Return (x, y) of the center of cell containing provided text 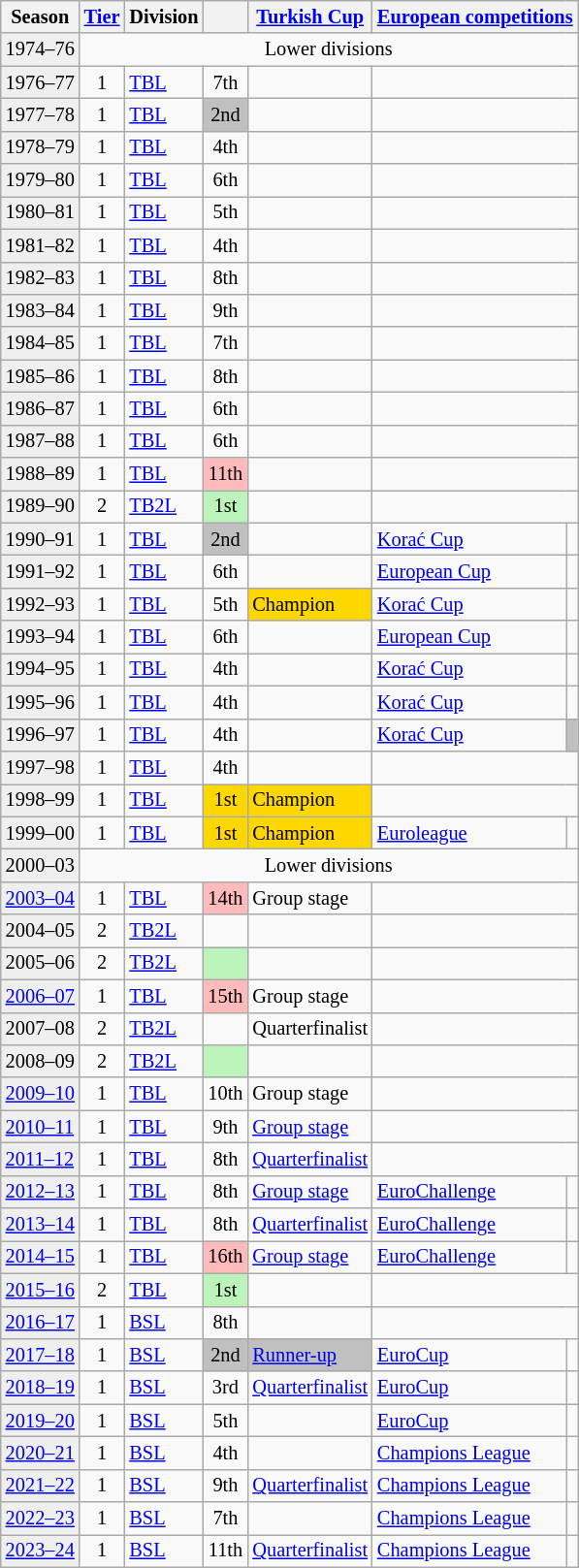
1999–00 (41, 833)
1994–95 (41, 669)
1978–79 (41, 147)
2012–13 (41, 1192)
2021–22 (41, 1486)
2022–23 (41, 1519)
2015–16 (41, 1290)
1974–76 (41, 49)
2000–03 (41, 865)
2011–12 (41, 1159)
1983–84 (41, 310)
1976–77 (41, 82)
Euroleague (469, 833)
2018–19 (41, 1388)
Runner-up (310, 1355)
1993–94 (41, 637)
Tier (103, 16)
10th (225, 1094)
1992–93 (41, 604)
2009–10 (41, 1094)
1998–99 (41, 800)
European competitions (475, 16)
2023–24 (41, 1551)
2017–18 (41, 1355)
1989–90 (41, 506)
Season (41, 16)
2004–05 (41, 931)
1996–97 (41, 735)
2005–06 (41, 963)
Division (163, 16)
1984–85 (41, 343)
1979–80 (41, 180)
1982–83 (41, 278)
1985–86 (41, 376)
2013–14 (41, 1225)
1987–88 (41, 441)
2010–11 (41, 1127)
1997–98 (41, 767)
3rd (225, 1388)
15th (225, 996)
1986–87 (41, 408)
2019–20 (41, 1421)
2020–21 (41, 1453)
2016–17 (41, 1323)
2014–15 (41, 1257)
1988–89 (41, 474)
1977–78 (41, 114)
14th (225, 898)
2008–09 (41, 1061)
1995–96 (41, 702)
1990–91 (41, 539)
2007–08 (41, 1029)
1991–92 (41, 571)
2003–04 (41, 898)
1980–81 (41, 212)
1981–82 (41, 245)
Turkish Cup (310, 16)
2006–07 (41, 996)
16th (225, 1257)
